Capture the cell that displays the provided text and extract its (x, y) central coordinate. 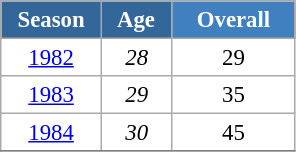
Age (136, 20)
1984 (52, 133)
1982 (52, 58)
1983 (52, 95)
35 (234, 95)
28 (136, 58)
Season (52, 20)
45 (234, 133)
30 (136, 133)
Overall (234, 20)
